Detect which cell encompasses the target text, then output its (x, y) center coordinate. 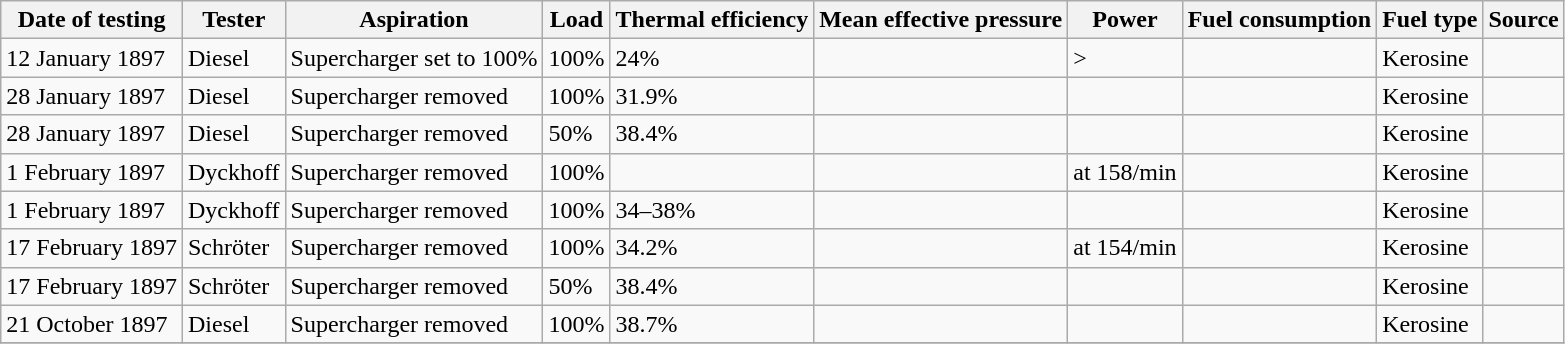
34.2% (712, 248)
21 October 1897 (92, 324)
24% (712, 58)
Source (1524, 20)
Aspiration (414, 20)
> (1125, 58)
Load (576, 20)
12 January 1897 (92, 58)
Thermal efficiency (712, 20)
Power (1125, 20)
Tester (234, 20)
Supercharger set to 100% (414, 58)
Fuel type (1430, 20)
34–38% (712, 210)
at 158/min (1125, 172)
Mean effective pressure (941, 20)
31.9% (712, 96)
38.7% (712, 324)
Date of testing (92, 20)
at 154/min (1125, 248)
Fuel consumption (1279, 20)
